Scan for the cell matching the given text and deliver its (X, Y) coordinate at center. 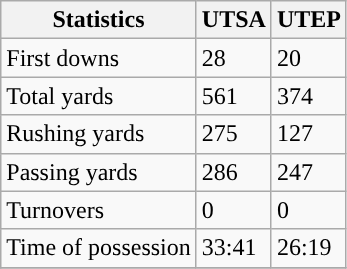
Total yards (99, 96)
26:19 (308, 248)
286 (234, 172)
28 (234, 58)
Time of possession (99, 248)
20 (308, 58)
Rushing yards (99, 134)
UTSA (234, 20)
561 (234, 96)
UTEP (308, 20)
127 (308, 134)
Statistics (99, 20)
First downs (99, 58)
247 (308, 172)
374 (308, 96)
Passing yards (99, 172)
Turnovers (99, 210)
33:41 (234, 248)
275 (234, 134)
